Search for the cell housing the specified text and yield its [X, Y] center coordinate. 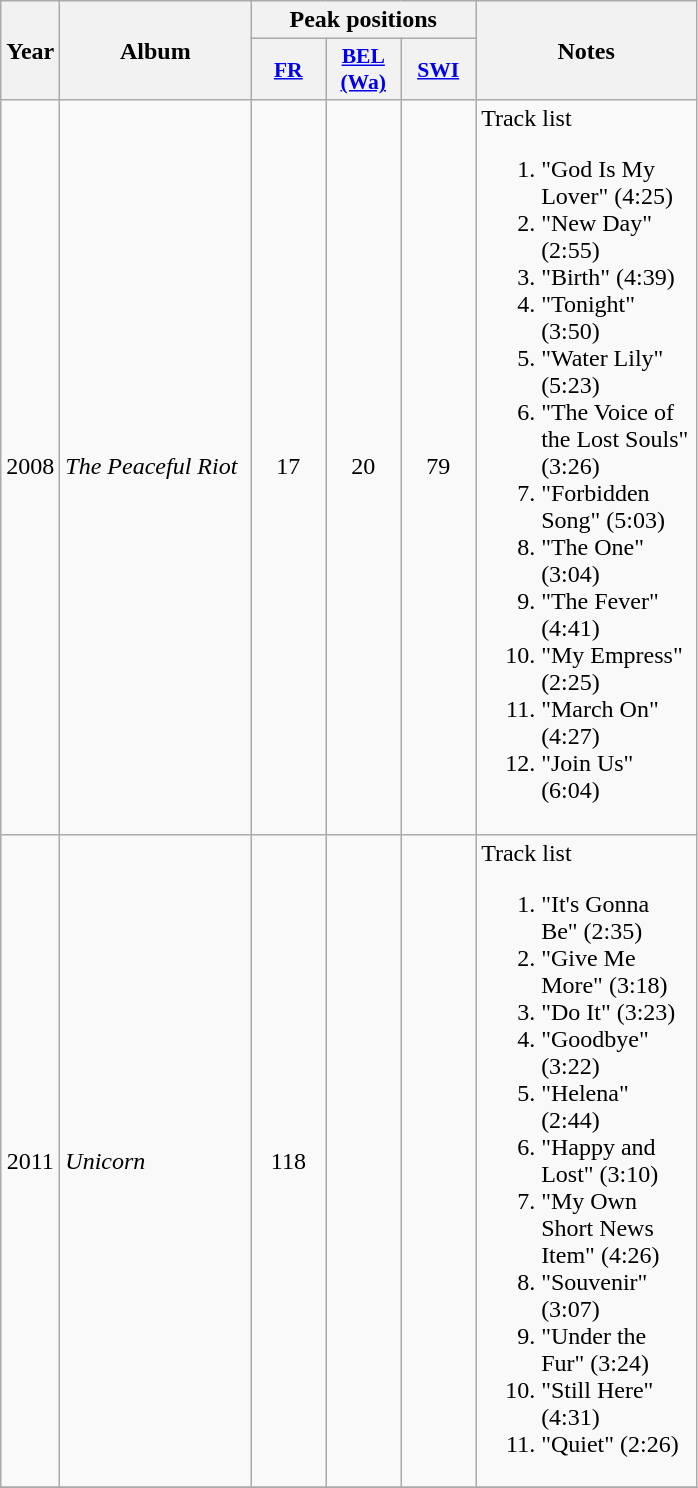
20 [364, 467]
118 [288, 1160]
Unicorn [156, 1160]
Year [30, 50]
79 [438, 467]
BEL (Wa) [364, 70]
Peak positions [364, 20]
FR [288, 70]
Album [156, 50]
SWI [438, 70]
17 [288, 467]
2008 [30, 467]
The Peaceful Riot [156, 467]
Notes [586, 50]
2011 [30, 1160]
